Find where the given text appears and provide that cell's center as [X, Y] coordinate. 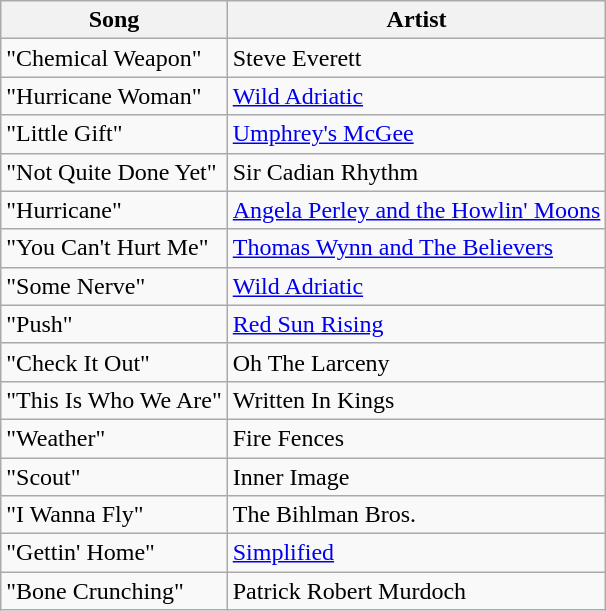
Angela Perley and the Howlin' Moons [416, 210]
"Chemical Weapon" [114, 58]
"You Can't Hurt Me" [114, 248]
Fire Fences [416, 438]
"Hurricane" [114, 210]
Red Sun Rising [416, 324]
"Check It Out" [114, 362]
"Little Gift" [114, 134]
"Weather" [114, 438]
Sir Cadian Rhythm [416, 172]
Thomas Wynn and The Believers [416, 248]
Inner Image [416, 477]
"Push" [114, 324]
"Some Nerve" [114, 286]
Written In Kings [416, 400]
Steve Everett [416, 58]
"Not Quite Done Yet" [114, 172]
"I Wanna Fly" [114, 515]
Oh The Larceny [416, 362]
"Hurricane Woman" [114, 96]
The Bihlman Bros. [416, 515]
Umphrey's McGee [416, 134]
"Scout" [114, 477]
Simplified [416, 553]
Song [114, 20]
Patrick Robert Murdoch [416, 591]
Artist [416, 20]
"Gettin' Home" [114, 553]
"Bone Crunching" [114, 591]
"This Is Who We Are" [114, 400]
